Search for the cell housing the specified text and yield its (x, y) center coordinate. 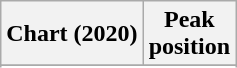
Peakposition (189, 34)
Chart (2020) (72, 34)
